Detect which cell encompasses the target text, then output its [X, Y] center coordinate. 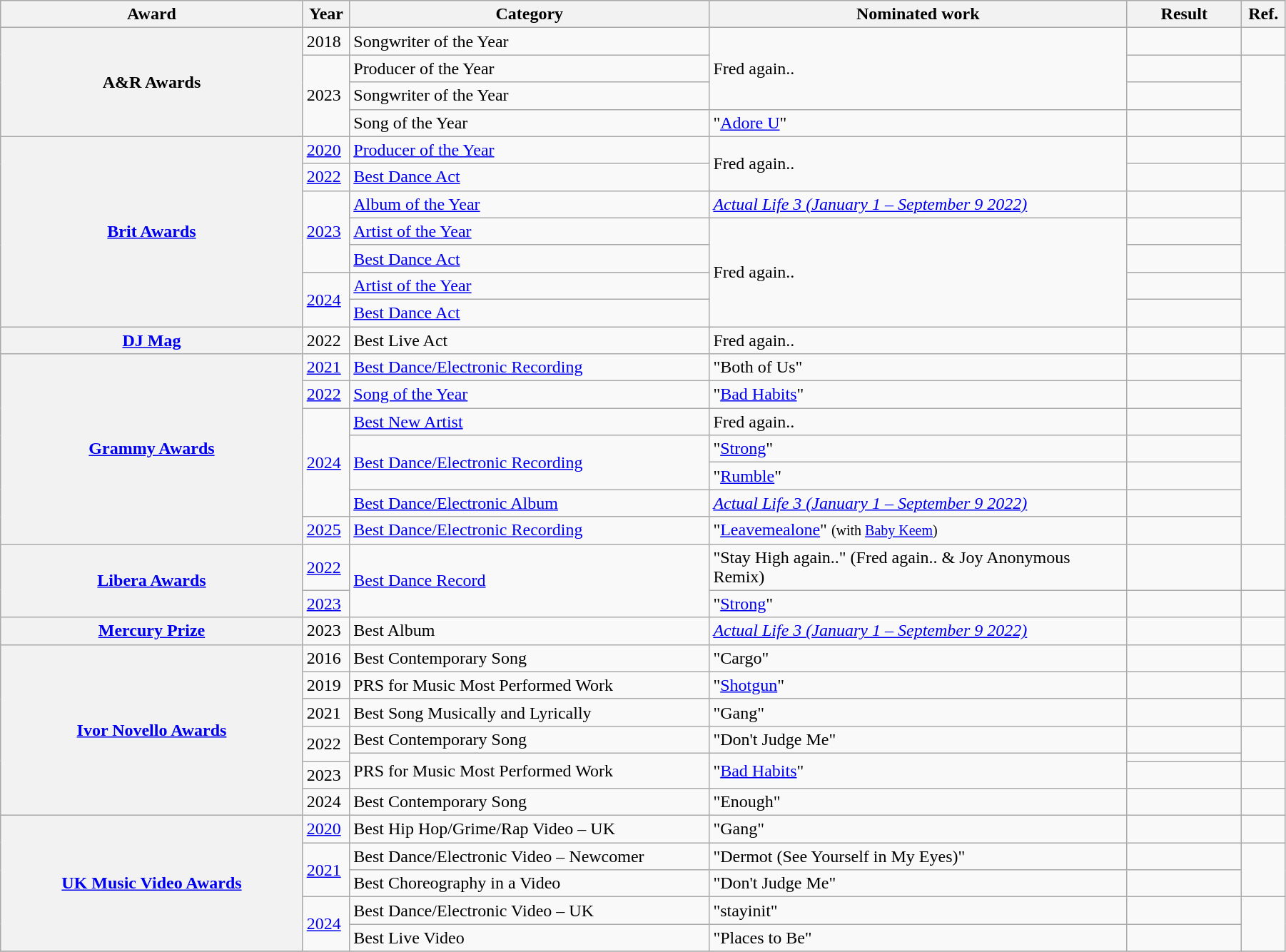
"stayinit" [918, 911]
"Dermot (See Yourself in My Eyes)" [918, 856]
2016 [326, 658]
Year [326, 14]
2018 [326, 41]
Ref. [1263, 14]
"Shotgun" [918, 685]
Best Dance/Electronic Video – UK [530, 911]
Best Hip Hop/Grime/Rap Video – UK [530, 829]
"Both of Us" [918, 368]
2025 [326, 530]
Best Dance/Electronic Album [530, 503]
Best Live Act [530, 340]
A&R Awards [151, 82]
2019 [326, 685]
DJ Mag [151, 340]
UK Music Video Awards [151, 883]
"Enough" [918, 802]
Result [1185, 14]
"Leavemealone" (with Baby Keem) [918, 530]
Album of the Year [530, 204]
Best Dance Record [530, 581]
"Cargo" [918, 658]
Best New Artist [530, 422]
Ivor Novello Awards [151, 729]
"Adore U" [918, 123]
Best Choreography in a Video [530, 883]
Best Live Video [530, 938]
Best Dance/Electronic Video – Newcomer [530, 856]
Grammy Awards [151, 449]
Brit Awards [151, 231]
"Stay High again.." (Fred again.. & Joy Anonymous Remix) [918, 567]
"Places to Be" [918, 938]
Award [151, 14]
Best Album [530, 631]
Best Song Musically and Lyrically [530, 712]
Libera Awards [151, 581]
Mercury Prize [151, 631]
Category [530, 14]
"Rumble" [918, 476]
Nominated work [918, 14]
